Output the [x, y] coordinate of the center of the cell containing the given text.  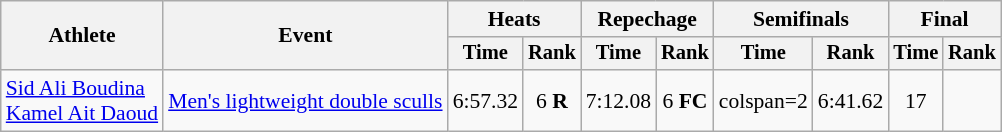
Event [305, 36]
17 [916, 100]
Repechage [648, 19]
6 FC [685, 100]
Heats [514, 19]
colspan=2 [764, 100]
6:41.62 [850, 100]
Semifinals [802, 19]
Men's lightweight double sculls [305, 100]
6:57.32 [486, 100]
Athlete [82, 36]
6 R [552, 100]
Final [944, 19]
7:12.08 [618, 100]
Sid Ali BoudinaKamel Ait Daoud [82, 100]
